Search for the cell housing the specified text and yield its [X, Y] center coordinate. 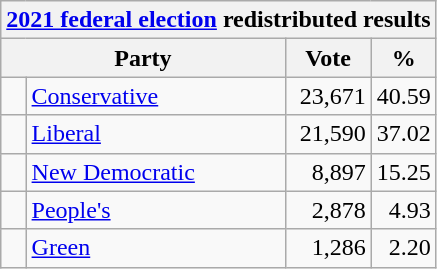
2,878 [328, 210]
8,897 [328, 172]
Party [143, 58]
Conservative [156, 96]
Vote [328, 58]
1,286 [328, 248]
2.20 [404, 248]
% [404, 58]
Liberal [156, 134]
37.02 [404, 134]
15.25 [404, 172]
21,590 [328, 134]
2021 federal election redistributed results [218, 20]
People's [156, 210]
23,671 [328, 96]
Green [156, 248]
4.93 [404, 210]
New Democratic [156, 172]
40.59 [404, 96]
